Output the (x, y) coordinate of the center of the cell containing the given text.  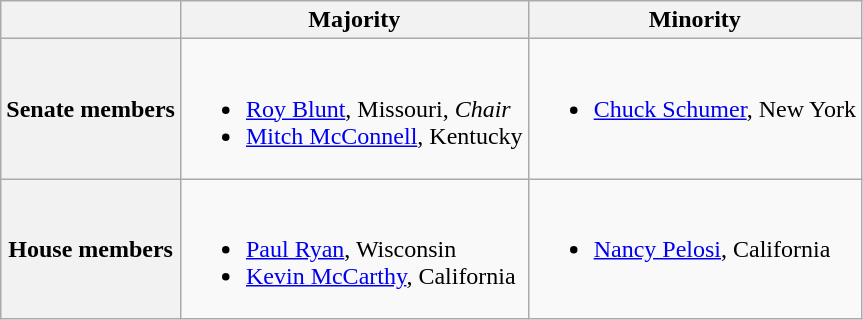
Nancy Pelosi, California (694, 249)
Chuck Schumer, New York (694, 109)
House members (91, 249)
Paul Ryan, WisconsinKevin McCarthy, California (354, 249)
Senate members (91, 109)
Minority (694, 20)
Majority (354, 20)
Roy Blunt, Missouri, ChairMitch McConnell, Kentucky (354, 109)
